Pinpoint the cell where the given text exists, returning its [x, y] midpoint coordinate. 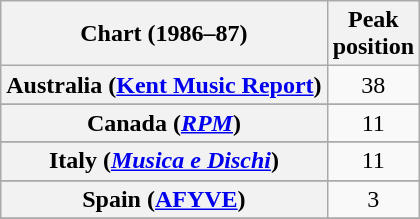
Spain (AFYVE) [164, 199]
Canada (RPM) [164, 123]
Australia (Kent Music Report) [164, 85]
3 [373, 199]
38 [373, 85]
Chart (1986–87) [164, 34]
Peakposition [373, 34]
Italy (Musica e Dischi) [164, 161]
